Return the (x, y) coordinate for the center point of the cell that contains the specified text.  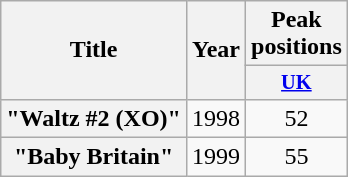
Title (94, 50)
Year (216, 50)
52 (297, 118)
1999 (216, 157)
"Baby Britain" (94, 157)
"Waltz #2 (XO)" (94, 118)
1998 (216, 118)
55 (297, 157)
UK (297, 83)
Peak positions (297, 34)
